Extract the [x, y] coordinate from the center of the cell holding the provided text.  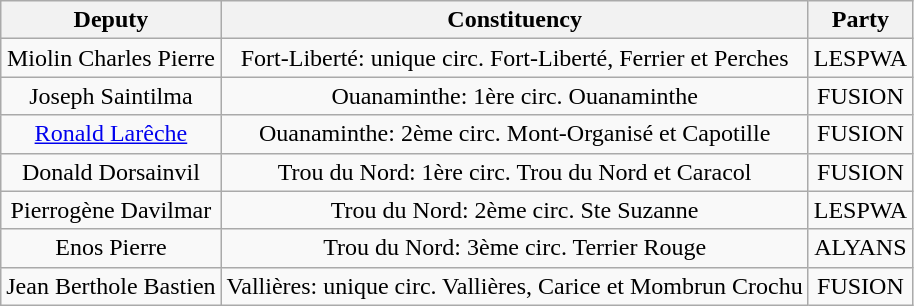
Donald Dorsainvil [111, 172]
Ronald Larêche [111, 134]
Pierrogène Davilmar [111, 210]
ALYANS [860, 248]
Trou du Nord: 2ème circ. Ste Suzanne [514, 210]
Ouanaminthe: 2ème circ. Mont-Organisé et Capotille [514, 134]
Trou du Nord: 3ème circ. Terrier Rouge [514, 248]
Constituency [514, 20]
Deputy [111, 20]
Trou du Nord: 1ère circ. Trou du Nord et Caracol [514, 172]
Ouanaminthe: 1ère circ. Ouanaminthe [514, 96]
Enos Pierre [111, 248]
Vallières: unique circ. Vallières, Carice et Mombrun Crochu [514, 286]
Fort-Liberté: unique circ. Fort-Liberté, Ferrier et Perches [514, 58]
Party [860, 20]
Joseph Saintilma [111, 96]
Jean Berthole Bastien [111, 286]
Miolin Charles Pierre [111, 58]
